Scan for the cell matching the given text and deliver its (x, y) coordinate at center. 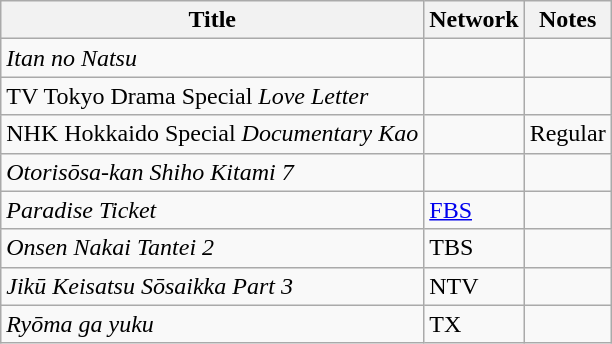
NHK Hokkaido Special Documentary Kao (212, 134)
NTV (474, 286)
Network (474, 20)
Paradise Ticket (212, 210)
Otorisōsa-kan Shiho Kitami 7 (212, 172)
TX (474, 324)
Onsen Nakai Tantei 2 (212, 248)
Ryōma ga yuku (212, 324)
Jikū Keisatsu Sōsaikka Part 3 (212, 286)
Itan no Natsu (212, 58)
TBS (474, 248)
Notes (568, 20)
Regular (568, 134)
TV Tokyo Drama Special Love Letter (212, 96)
FBS (474, 210)
Title (212, 20)
